Return the (x, y) coordinate for the center point of the cell that contains the specified text.  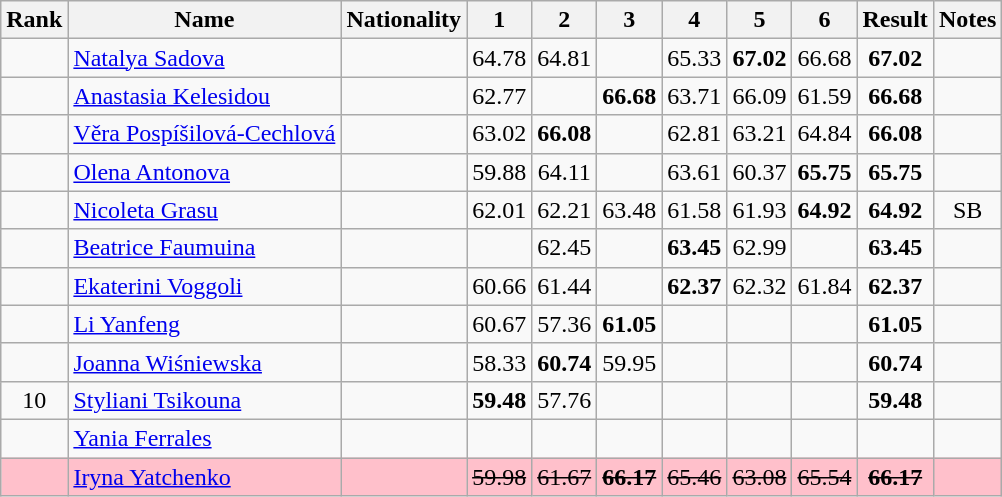
62.81 (694, 134)
Nicoleta Grasu (204, 210)
61.67 (564, 477)
Yania Ferrales (204, 438)
62.77 (500, 96)
63.61 (694, 172)
65.46 (694, 477)
Olena Antonova (204, 172)
Joanna Wiśniewska (204, 362)
58.33 (500, 362)
Anastasia Kelesidou (204, 96)
64.84 (824, 134)
64.81 (564, 58)
61.93 (760, 210)
SB (967, 210)
60.67 (500, 324)
61.44 (564, 286)
59.98 (500, 477)
63.71 (694, 96)
65.54 (824, 477)
57.76 (564, 400)
63.48 (630, 210)
60.66 (500, 286)
Rank (34, 20)
Result (895, 20)
65.33 (694, 58)
Iryna Yatchenko (204, 477)
5 (760, 20)
62.21 (564, 210)
Věra Pospíšilová-Cechlová (204, 134)
4 (694, 20)
3 (630, 20)
2 (564, 20)
Natalya Sadova (204, 58)
64.78 (500, 58)
62.99 (760, 248)
Li Yanfeng (204, 324)
61.84 (824, 286)
60.37 (760, 172)
66.09 (760, 96)
63.21 (760, 134)
Styliani Tsikouna (204, 400)
Notes (967, 20)
61.58 (694, 210)
62.01 (500, 210)
62.32 (760, 286)
63.08 (760, 477)
62.45 (564, 248)
57.36 (564, 324)
1 (500, 20)
59.95 (630, 362)
63.02 (500, 134)
Nationality (404, 20)
Beatrice Faumuina (204, 248)
Name (204, 20)
64.11 (564, 172)
Ekaterini Voggoli (204, 286)
59.88 (500, 172)
6 (824, 20)
61.59 (824, 96)
10 (34, 400)
